Return the [X, Y] coordinate for the center point of the cell that contains the specified text.  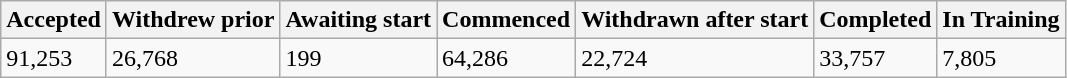
Withdrew prior [193, 20]
64,286 [506, 58]
Commenced [506, 20]
Withdrawn after start [695, 20]
In Training [1001, 20]
22,724 [695, 58]
199 [358, 58]
7,805 [1001, 58]
Accepted [54, 20]
Completed [876, 20]
26,768 [193, 58]
33,757 [876, 58]
91,253 [54, 58]
Awaiting start [358, 20]
